Detect which cell encompasses the target text, then output its (X, Y) center coordinate. 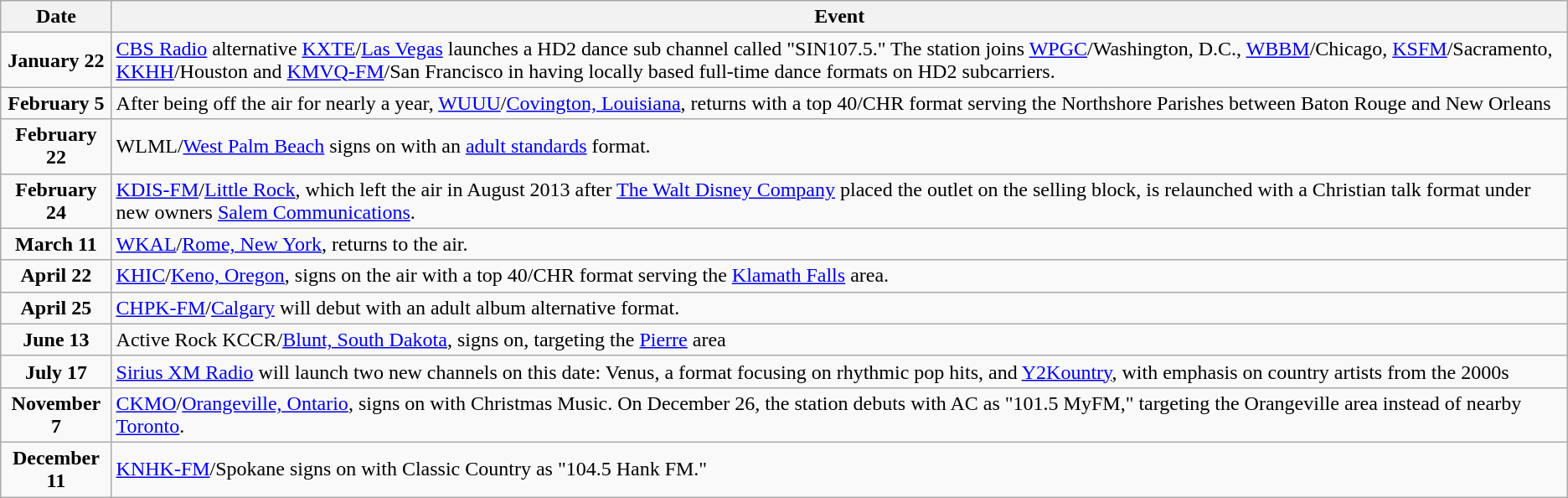
Date (56, 17)
December 11 (56, 469)
April 25 (56, 308)
Active Rock KCCR/Blunt, South Dakota, signs on, targeting the Pierre area (839, 340)
April 22 (56, 276)
CHPK-FM/Calgary will debut with an adult album alternative format. (839, 308)
February 22 (56, 146)
WKAL/Rome, New York, returns to the air. (839, 244)
July 17 (56, 371)
February 5 (56, 103)
March 11 (56, 244)
January 22 (56, 60)
June 13 (56, 340)
WLML/West Palm Beach signs on with an adult standards format. (839, 146)
November 7 (56, 414)
KNHK-FM/Spokane signs on with Classic Country as "104.5 Hank FM." (839, 469)
KHIC/Keno, Oregon, signs on the air with a top 40/CHR format serving the Klamath Falls area. (839, 276)
Event (839, 17)
February 24 (56, 201)
